Identify which cell holds the provided text, then report its (x, y) central coordinate. 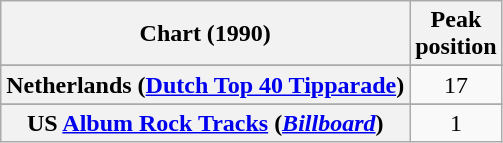
Chart (1990) (206, 34)
17 (456, 85)
Peakposition (456, 34)
Netherlands (Dutch Top 40 Tipparade) (206, 85)
US Album Rock Tracks (Billboard) (206, 123)
1 (456, 123)
